Search for the cell housing the specified text and yield its [x, y] center coordinate. 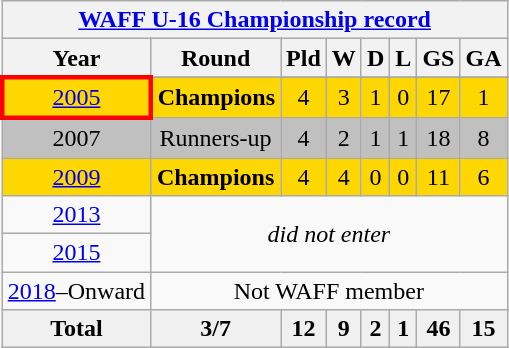
Total [76, 329]
Pld [304, 58]
2013 [76, 215]
GS [438, 58]
2015 [76, 253]
2009 [76, 177]
W [344, 58]
3/7 [216, 329]
6 [484, 177]
3 [344, 98]
GA [484, 58]
2018–Onward [76, 291]
2007 [76, 138]
18 [438, 138]
46 [438, 329]
12 [304, 329]
WAFF U-16 Championship record [254, 20]
Year [76, 58]
L [404, 58]
Round [216, 58]
9 [344, 329]
did not enter [329, 234]
15 [484, 329]
11 [438, 177]
17 [438, 98]
Not WAFF member [329, 291]
Runners-up [216, 138]
8 [484, 138]
D [375, 58]
2005 [76, 98]
